Extract the (X, Y) coordinate from the center of the cell holding the provided text.  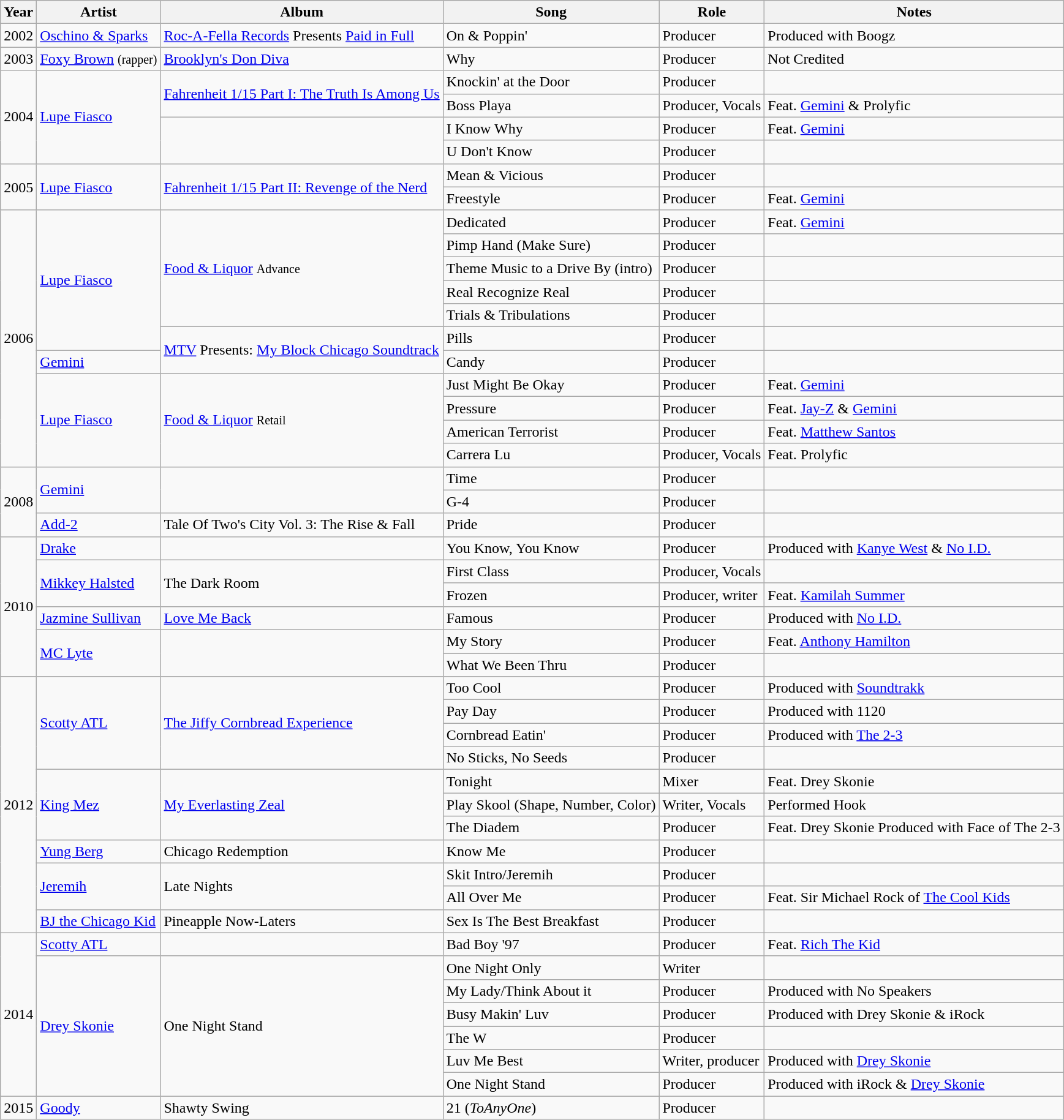
Luv Me Best (551, 1061)
2008 (18, 502)
2004 (18, 117)
Mikkey Halsted (99, 583)
Jazmine Sullivan (99, 618)
Produced with Kanye West & No I.D. (914, 548)
Busy Makin' Luv (551, 1014)
2002 (18, 36)
Role (712, 12)
Produced with Drey Skonie (914, 1061)
Oschino & Sparks (99, 36)
Drake (99, 548)
Feat. Gemini & Prolyfic (914, 105)
Feat. Prolyfic (914, 455)
Writer, producer (712, 1061)
21 (ToAnyOne) (551, 1108)
Yung Berg (99, 851)
One Night Only (551, 968)
Produced with No I.D. (914, 618)
Pride (551, 525)
You Know, You Know (551, 548)
Know Me (551, 851)
Just Might Be Okay (551, 385)
Album (301, 12)
2015 (18, 1108)
Famous (551, 618)
2010 (18, 606)
Roc-A-Fella Records Presents Paid in Full (301, 36)
Artist (99, 12)
Brooklyn's Don Diva (301, 59)
Carrera Lu (551, 455)
I Know Why (551, 129)
Feat. Drey Skonie (914, 781)
Feat. Anthony Hamilton (914, 641)
Performed Hook (914, 805)
Dedicated (551, 222)
BJ the Chicago Kid (99, 921)
Produced with The 2-3 (914, 735)
The Jiffy Cornbread Experience (301, 723)
Real Recognize Real (551, 292)
Feat. Matthew Santos (914, 432)
Love Me Back (301, 618)
The Dark Room (301, 583)
My Everlasting Zeal (301, 805)
Mixer (712, 781)
The W (551, 1038)
Fahrenheit 1/15 Part I: The Truth Is Among Us (301, 94)
King Mez (99, 805)
Drey Skonie (99, 1026)
Late Nights (301, 886)
Produced with 1120 (914, 712)
2005 (18, 187)
Feat. Rich The Kid (914, 944)
On & Poppin' (551, 36)
Candy (551, 362)
Pineapple Now-Laters (301, 921)
Writer, Vocals (712, 805)
Cornbread Eatin' (551, 735)
MC Lyte (99, 653)
Chicago Redemption (301, 851)
Pimp Hand (Make Sure) (551, 245)
Pills (551, 339)
My Lady/Think About it (551, 991)
The Diadem (551, 828)
Boss Playa (551, 105)
Producer, writer (712, 595)
Tale Of Two's City Vol. 3: The Rise & Fall (301, 525)
Food & Liquor Retail (301, 420)
Pressure (551, 408)
Foxy Brown (rapper) (99, 59)
Feat. Kamilah Summer (914, 595)
Produced with Drey Skonie & iRock (914, 1014)
First Class (551, 571)
Produced with Boogz (914, 36)
Freestyle (551, 198)
Not Credited (914, 59)
Frozen (551, 595)
Theme Music to a Drive By (intro) (551, 268)
What We Been Thru (551, 664)
Produced with No Speakers (914, 991)
Shawty Swing (301, 1108)
MTV Presents: My Block Chicago Soundtrack (301, 350)
2006 (18, 338)
Song (551, 12)
Year (18, 12)
2012 (18, 805)
Sex Is The Best Breakfast (551, 921)
Produced with Soundtrakk (914, 688)
Why (551, 59)
2014 (18, 1014)
Trials & Tribulations (551, 315)
Add-2 (99, 525)
Tonight (551, 781)
No Sticks, No Seeds (551, 758)
Goody (99, 1108)
Notes (914, 12)
Jeremih (99, 886)
My Story (551, 641)
Time (551, 478)
American Terrorist (551, 432)
Fahrenheit 1/15 Part II: Revenge of the Nerd (301, 187)
Play Skool (Shape, Number, Color) (551, 805)
Mean & Vicious (551, 175)
2003 (18, 59)
Writer (712, 968)
Bad Boy '97 (551, 944)
Feat. Drey Skonie Produced with Face of The 2-3 (914, 828)
G-4 (551, 502)
Knockin' at the Door (551, 82)
Too Cool (551, 688)
Pay Day (551, 712)
U Don't Know (551, 152)
Food & Liquor Advance (301, 268)
Produced with iRock & Drey Skonie (914, 1084)
Skit Intro/Jeremih (551, 874)
All Over Me (551, 898)
Feat. Sir Michael Rock of The Cool Kids (914, 898)
Feat. Jay-Z & Gemini (914, 408)
